Return the [x, y] coordinate for the center point of the cell that contains the specified text.  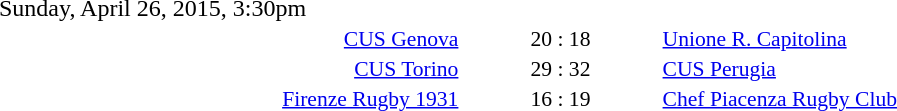
20 : 18 [560, 38]
29 : 32 [560, 68]
